Locate the cell with the specified text and output its [x, y] center coordinate. 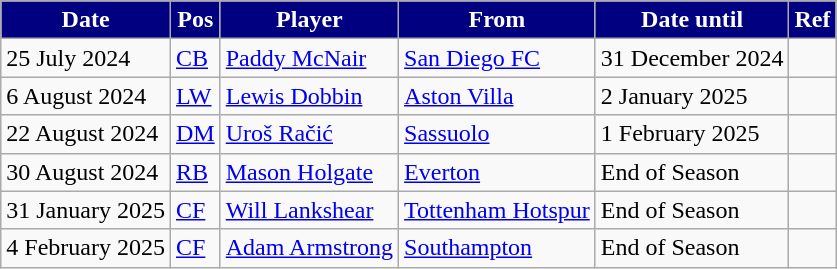
Ref [812, 20]
Paddy McNair [309, 58]
LW [195, 96]
Date [86, 20]
Aston Villa [498, 96]
Everton [498, 172]
6 August 2024 [86, 96]
30 August 2024 [86, 172]
2 January 2025 [692, 96]
Uroš Račić [309, 134]
CB [195, 58]
Will Lankshear [309, 210]
Mason Holgate [309, 172]
25 July 2024 [86, 58]
Player [309, 20]
DM [195, 134]
From [498, 20]
1 February 2025 [692, 134]
Southampton [498, 248]
31 January 2025 [86, 210]
Pos [195, 20]
4 February 2025 [86, 248]
Date until [692, 20]
RB [195, 172]
Tottenham Hotspur [498, 210]
San Diego FC [498, 58]
Adam Armstrong [309, 248]
22 August 2024 [86, 134]
Lewis Dobbin [309, 96]
Sassuolo [498, 134]
31 December 2024 [692, 58]
